Locate the cell with the specified text and output its [x, y] center coordinate. 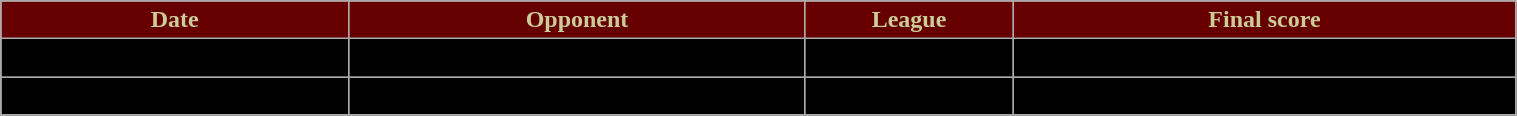
League [909, 20]
9–1, Minnesota [1264, 96]
Opponent [577, 20]
September 22 [175, 96]
Western Mustangs [577, 58]
Whitby Wolves [577, 96]
CIS [909, 58]
PWHL [909, 96]
September 28 [175, 58]
Final score [1264, 20]
2–0, Boston College [1264, 58]
Date [175, 20]
